Locate the cell with the specified text and output its [x, y] center coordinate. 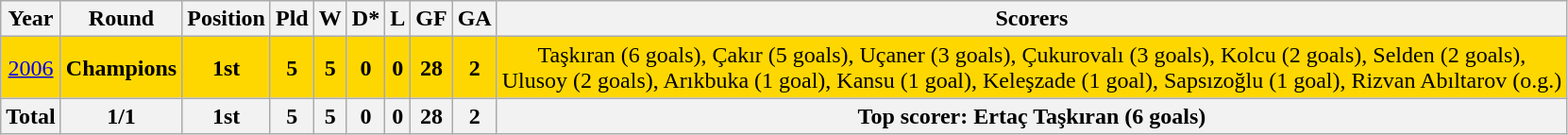
Scorers [1031, 19]
D* [365, 19]
GA [474, 19]
Champions [121, 68]
W [330, 19]
GF [431, 19]
Position [227, 19]
1/1 [121, 116]
Total [31, 116]
Year [31, 19]
L [398, 19]
Pld [292, 19]
Top scorer: Ertaç Taşkıran (6 goals) [1031, 116]
Round [121, 19]
2006 [31, 68]
